For the text-containing cell, return its midpoint in (x, y) coordinate format. 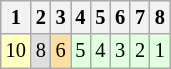
10 (16, 51)
7 (140, 17)
